Scan for the cell matching the given text and deliver its [x, y] coordinate at center. 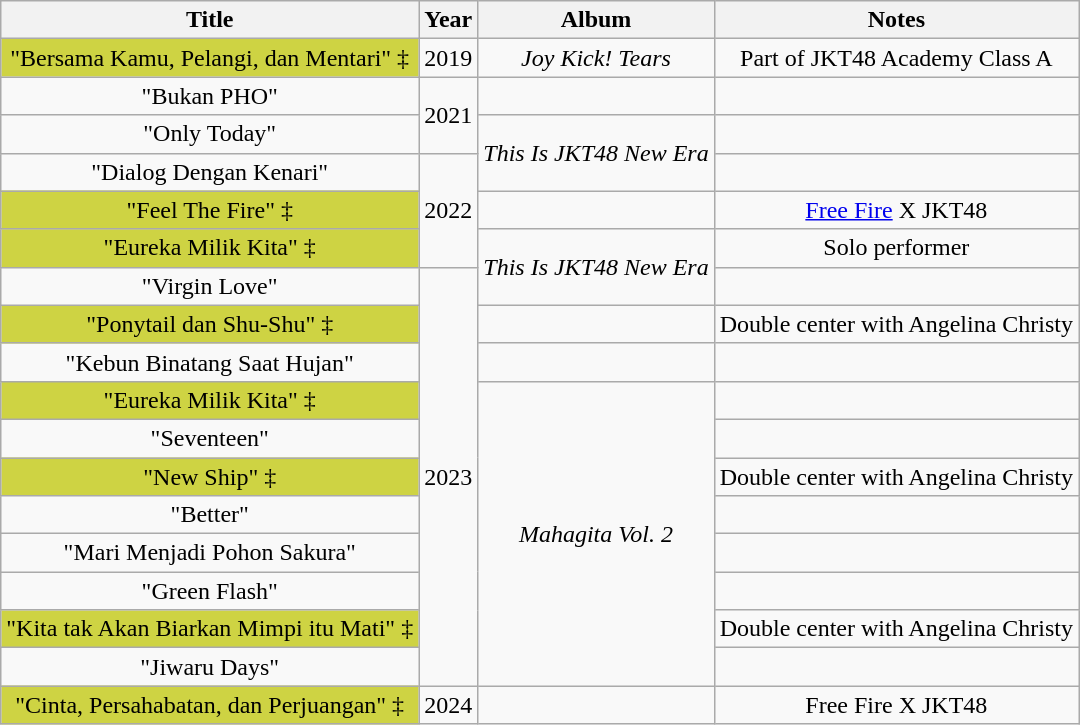
"Bukan PHO" [210, 96]
Title [210, 20]
"Feel The Fire" ‡ [210, 210]
Part of JKT48 Academy Class A [896, 58]
"Cinta, Persahabatan, dan Perjuangan" ‡ [210, 705]
"Kita tak Akan Biarkan Mimpi itu Mati" ‡ [210, 629]
2021 [448, 115]
"Virgin Love" [210, 286]
Mahagita Vol. 2 [596, 533]
"Green Flash" [210, 591]
"Dialog Dengan Kenari" [210, 172]
"Better" [210, 515]
2023 [448, 476]
Solo performer [896, 248]
Year [448, 20]
Album [596, 20]
"Ponytail dan Shu-Shu" ‡ [210, 324]
Joy Kick! Tears [596, 58]
2022 [448, 210]
"New Ship" ‡ [210, 477]
"Kebun Binatang Saat Hujan" [210, 362]
2024 [448, 705]
2019 [448, 58]
"Jiwaru Days" [210, 667]
"Seventeen" [210, 438]
Notes [896, 20]
"Bersama Kamu, Pelangi, dan Mentari" ‡ [210, 58]
"Mari Menjadi Pohon Sakura" [210, 553]
"Only Today" [210, 134]
